From the cell containing the given text, extract its center point as (x, y) coordinate. 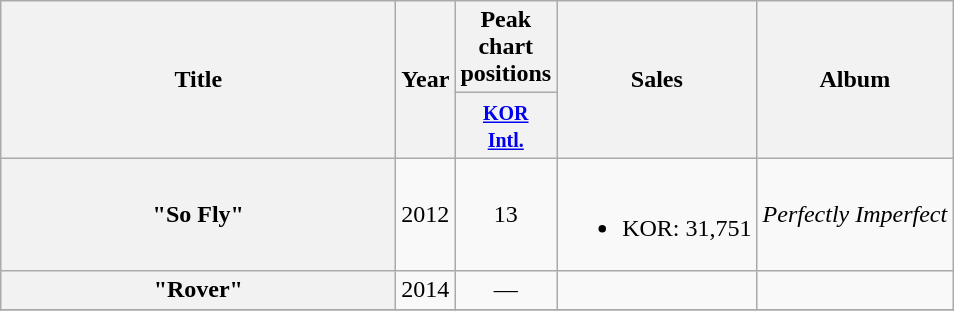
KOR: 31,751 (657, 214)
2014 (426, 290)
Sales (657, 80)
"Rover" (198, 290)
13 (506, 214)
Album (855, 80)
2012 (426, 214)
Year (426, 80)
Peak chart positions (506, 47)
KORIntl. (506, 126)
Perfectly Imperfect (855, 214)
"So Fly" (198, 214)
— (506, 290)
Title (198, 80)
